Locate the cell with the specified text and output its (x, y) center coordinate. 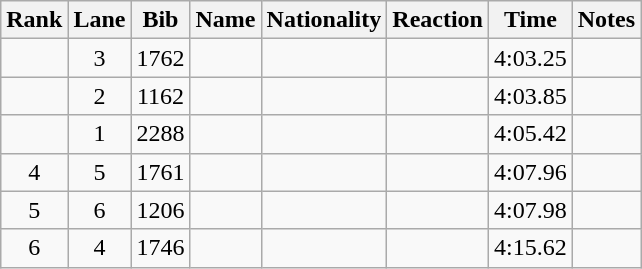
Nationality (324, 20)
1162 (160, 96)
4:03.25 (530, 58)
4:05.42 (530, 134)
Time (530, 20)
4:03.85 (530, 96)
1206 (160, 210)
4:07.98 (530, 210)
Reaction (438, 20)
Name (226, 20)
1762 (160, 58)
Bib (160, 20)
4:15.62 (530, 248)
Rank (34, 20)
3 (100, 58)
2288 (160, 134)
2 (100, 96)
Notes (606, 20)
Lane (100, 20)
1 (100, 134)
4:07.96 (530, 172)
1746 (160, 248)
1761 (160, 172)
